Detect which cell encompasses the target text, then output its [x, y] center coordinate. 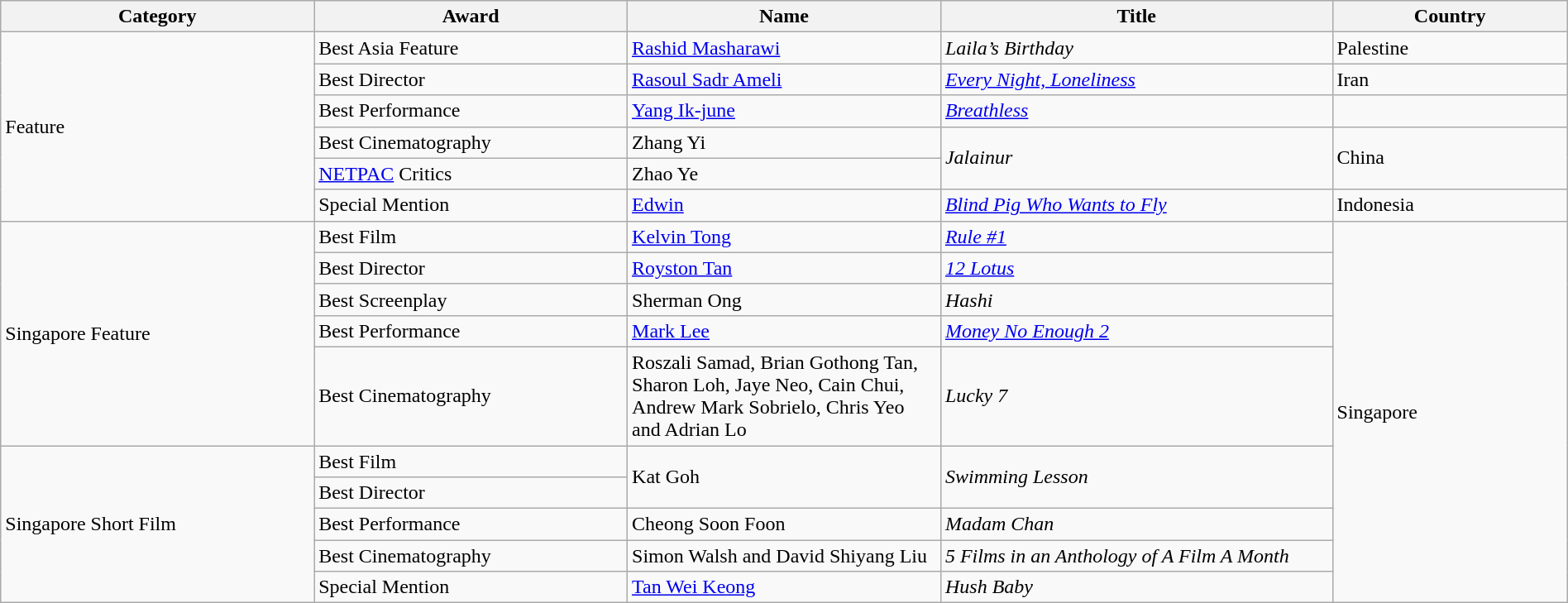
Best Asia Feature [471, 48]
Cheong Soon Foon [784, 524]
Mark Lee [784, 331]
NETPAC Critics [471, 174]
Tan Wei Keong [784, 587]
Palestine [1450, 48]
Hashi [1136, 299]
Zhang Yi [784, 142]
Hush Baby [1136, 587]
Blind Pig Who Wants to Fly [1136, 205]
China [1450, 158]
Laila’s Birthday [1136, 48]
Category [157, 17]
Kat Goh [784, 476]
Country [1450, 17]
Every Night, Loneliness [1136, 79]
Best Screenplay [471, 299]
12 Lotus [1136, 268]
Swimming Lesson [1136, 476]
Kelvin Tong [784, 237]
Lucky 7 [1136, 395]
Name [784, 17]
5 Films in an Anthology of A Film A Month [1136, 556]
Rashid Masharawi [784, 48]
Title [1136, 17]
Singapore Short Film [157, 524]
Singapore Feature [157, 333]
Iran [1450, 79]
Breathless [1136, 111]
Award [471, 17]
Jalainur [1136, 158]
Singapore [1450, 412]
Zhao Ye [784, 174]
Simon Walsh and David Shiyang Liu [784, 556]
Yang Ik-june [784, 111]
Feature [157, 127]
Rule #1 [1136, 237]
Roszali Samad, Brian Gothong Tan, Sharon Loh, Jaye Neo, Cain Chui, Andrew Mark Sobrielo, Chris Yeo and Adrian Lo [784, 395]
Royston Tan [784, 268]
Edwin [784, 205]
Rasoul Sadr Ameli [784, 79]
Madam Chan [1136, 524]
Money No Enough 2 [1136, 331]
Indonesia [1450, 205]
Sherman Ong [784, 299]
